Return the [X, Y] coordinate for the center point of the cell that contains the specified text.  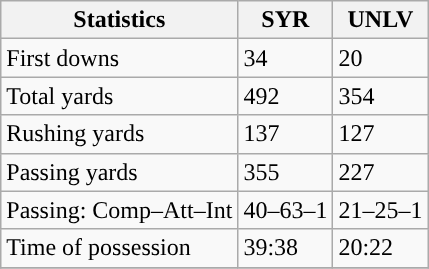
SYR [286, 20]
First downs [120, 58]
355 [286, 172]
Rushing yards [120, 134]
Passing: Comp–Att–Int [120, 210]
21–25–1 [380, 210]
Time of possession [120, 248]
34 [286, 58]
127 [380, 134]
354 [380, 96]
Statistics [120, 20]
Total yards [120, 96]
Passing yards [120, 172]
492 [286, 96]
UNLV [380, 20]
137 [286, 134]
39:38 [286, 248]
20:22 [380, 248]
20 [380, 58]
227 [380, 172]
40–63–1 [286, 210]
